Return [x, y] of the center of cell containing provided text 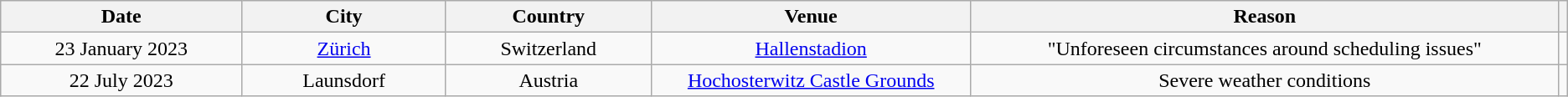
Date [121, 17]
Austria [548, 80]
Launsdorf [344, 80]
23 January 2023 [121, 48]
Hallenstadion [811, 48]
Hochosterwitz Castle Grounds [811, 80]
Reason [1265, 17]
Switzerland [548, 48]
Zürich [344, 48]
Severe weather conditions [1265, 80]
Venue [811, 17]
City [344, 17]
22 July 2023 [121, 80]
"Unforeseen circumstances around scheduling issues" [1265, 48]
Country [548, 17]
